Locate the cell with the specified text and output its (X, Y) center coordinate. 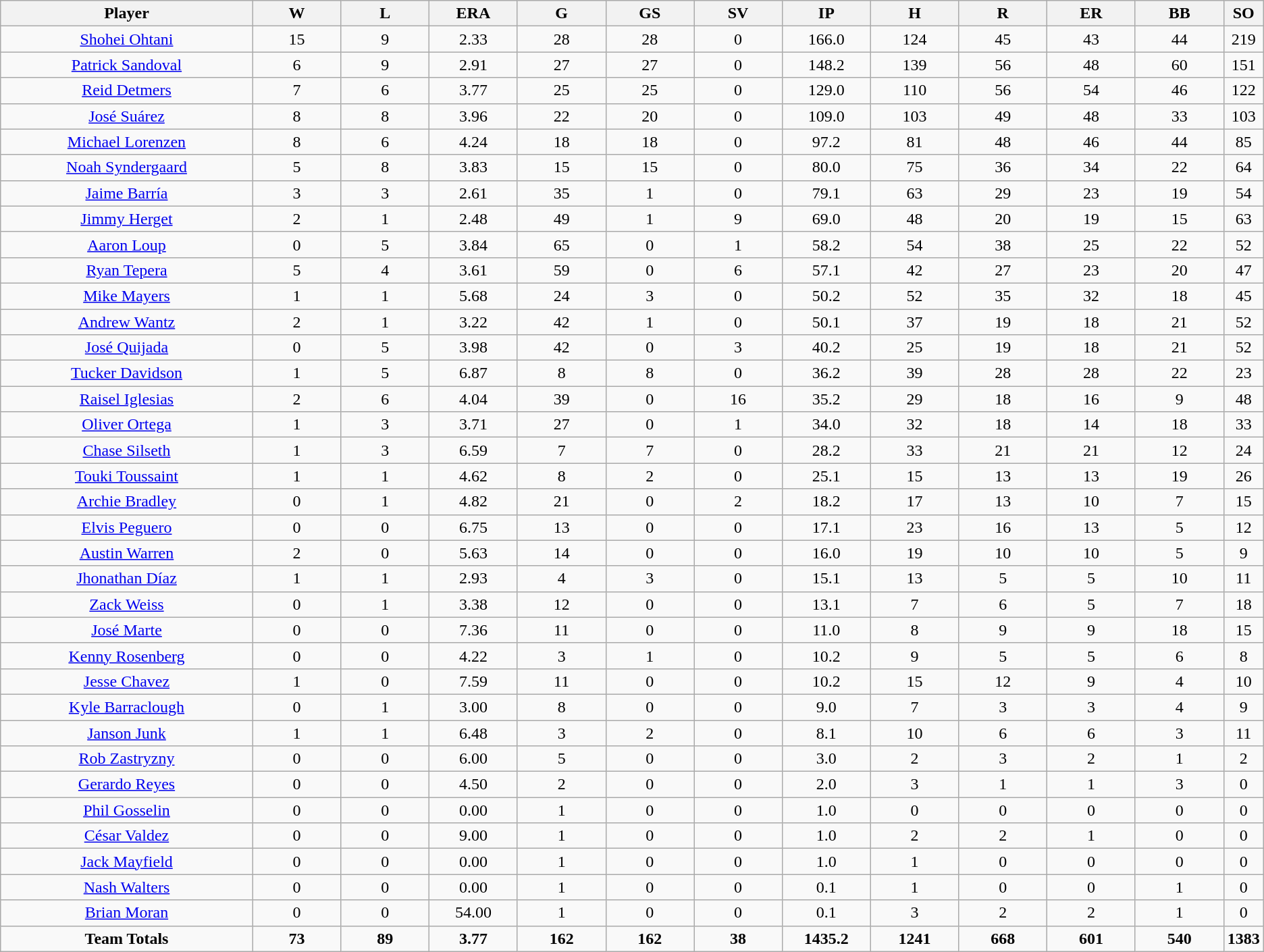
César Valdez (127, 836)
GS (650, 14)
2.48 (474, 219)
1383 (1244, 938)
37 (914, 322)
José Quijada (127, 348)
139 (914, 65)
3.61 (474, 270)
65 (562, 244)
3.96 (474, 116)
57.1 (826, 270)
3.84 (474, 244)
79.1 (826, 193)
Zack Weiss (127, 604)
W (297, 14)
601 (1091, 938)
4.50 (474, 785)
16.0 (826, 553)
Andrew Wantz (127, 322)
Archie Bradley (127, 502)
Ryan Tepera (127, 270)
Oliver Ortega (127, 425)
122 (1244, 90)
35.2 (826, 399)
109.0 (826, 116)
Rob Zastryzny (127, 759)
7.59 (474, 681)
4.04 (474, 399)
G (562, 14)
40.2 (826, 348)
11.0 (826, 630)
36.2 (826, 373)
25.1 (826, 476)
IP (826, 14)
Raisel Iglesias (127, 399)
59 (562, 270)
4.22 (474, 656)
110 (914, 90)
36 (1003, 167)
Kyle Barraclough (127, 707)
R (1003, 14)
Patrick Sandoval (127, 65)
6.48 (474, 733)
Jimmy Herget (127, 219)
Reid Detmers (127, 90)
43 (1091, 39)
Brian Moran (127, 913)
3.38 (474, 604)
85 (1244, 142)
Shohei Ohtani (127, 39)
4.82 (474, 502)
5.63 (474, 553)
3.0 (826, 759)
28.2 (826, 450)
Phil Gosselin (127, 810)
ER (1091, 14)
José Marte (127, 630)
54.00 (474, 913)
8.1 (826, 733)
80.0 (826, 167)
6.59 (474, 450)
13.1 (826, 604)
5.68 (474, 296)
Aaron Loup (127, 244)
50.2 (826, 296)
Michael Lorenzen (127, 142)
Tucker Davidson (127, 373)
SO (1244, 14)
SV (739, 14)
Touki Toussaint (127, 476)
4.24 (474, 142)
50.1 (826, 322)
219 (1244, 39)
69.0 (826, 219)
Jack Mayfield (127, 862)
4.62 (474, 476)
2.93 (474, 579)
166.0 (826, 39)
73 (297, 938)
34 (1091, 167)
Gerardo Reyes (127, 785)
José Suárez (127, 116)
1435.2 (826, 938)
3.22 (474, 322)
26 (1244, 476)
Kenny Rosenberg (127, 656)
148.2 (826, 65)
75 (914, 167)
3.98 (474, 348)
47 (1244, 270)
81 (914, 142)
15.1 (826, 579)
124 (914, 39)
64 (1244, 167)
3.71 (474, 425)
668 (1003, 938)
17.1 (826, 527)
540 (1179, 938)
H (914, 14)
17 (914, 502)
60 (1179, 65)
6.00 (474, 759)
Elvis Peguero (127, 527)
58.2 (826, 244)
3.00 (474, 707)
Chase Silseth (127, 450)
2.0 (826, 785)
Noah Syndergaard (127, 167)
Mike Mayers (127, 296)
129.0 (826, 90)
2.91 (474, 65)
Jhonathan Díaz (127, 579)
1241 (914, 938)
Janson Junk (127, 733)
34.0 (826, 425)
Austin Warren (127, 553)
151 (1244, 65)
Jaime Barría (127, 193)
7.36 (474, 630)
Team Totals (127, 938)
3.83 (474, 167)
ERA (474, 14)
Player (127, 14)
BB (1179, 14)
9.00 (474, 836)
97.2 (826, 142)
Jesse Chavez (127, 681)
2.33 (474, 39)
18.2 (826, 502)
89 (385, 938)
6.87 (474, 373)
9.0 (826, 707)
Nash Walters (127, 887)
2.61 (474, 193)
L (385, 14)
6.75 (474, 527)
